Capture the cell that displays the provided text and extract its (x, y) central coordinate. 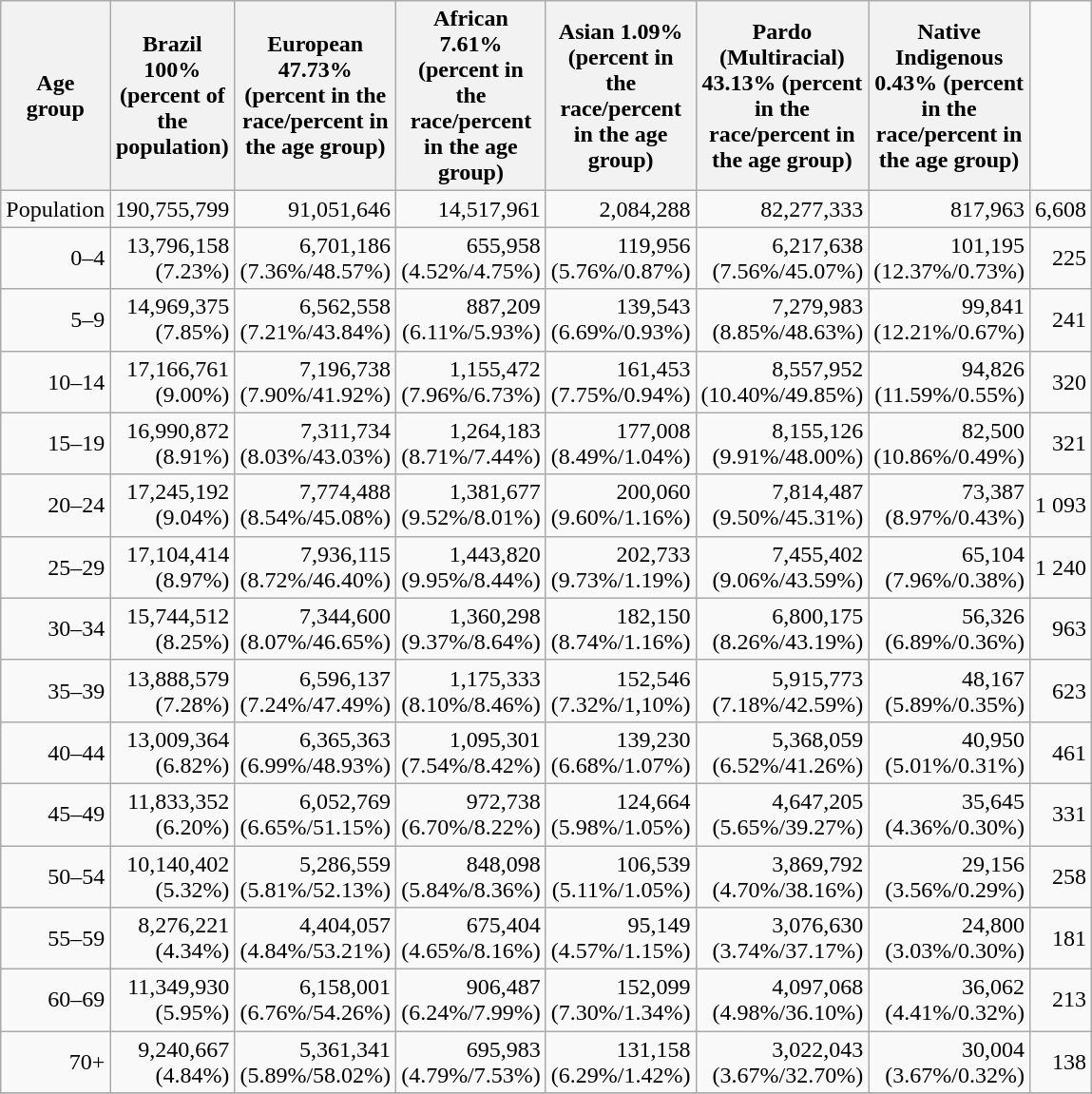
91,051,646 (316, 209)
95,149 (4.57%/1.15%) (621, 939)
30,004 (3.67%/0.32%) (949, 1063)
Population (55, 209)
6,800,175 (8.26%/43.19%) (782, 629)
152,099 (7.30%/1.34%) (621, 1000)
972,738 (6.70%/8.22%) (471, 814)
6,608 (1061, 209)
73,387 (8.97%/0.43%) (949, 506)
1 240 (1061, 566)
6,217,638 (7.56%/45.07%) (782, 259)
1,443,820 (9.95%/8.44%) (471, 566)
56,326 (6.89%/0.36%) (949, 629)
7,774,488 (8.54%/45.08%) (316, 506)
7,279,983 (8.85%/48.63%) (782, 319)
6,158,001 (6.76%/54.26%) (316, 1000)
13,009,364 (6.82%) (173, 753)
9,240,667 (4.84%) (173, 1063)
13,796,158 (7.23%) (173, 259)
40,950 (5.01%/0.31%) (949, 753)
106,539 (5.11%/1.05%) (621, 876)
Brazil 100% (percent of the population) (173, 96)
7,814,487 (9.50%/45.31%) (782, 506)
10,140,402 (5.32%) (173, 876)
321 (1061, 443)
906,487 (6.24%/7.99%) (471, 1000)
3,022,043 (3.67%/32.70%) (782, 1063)
3,869,792 (4.70%/38.16%) (782, 876)
35–39 (55, 690)
13,888,579 (7.28%) (173, 690)
817,963 (949, 209)
5,361,341 (5.89%/58.02%) (316, 1063)
152,546 (7.32%/1,10%) (621, 690)
36,062 (4.41%/0.32%) (949, 1000)
17,245,192 (9.04%) (173, 506)
5–9 (55, 319)
1,155,472 (7.96%/6.73%) (471, 382)
14,969,375 (7.85%) (173, 319)
182,150 (8.74%/1.16%) (621, 629)
202,733 (9.73%/1.19%) (621, 566)
24,800 (3.03%/0.30%) (949, 939)
461 (1061, 753)
4,647,205 (5.65%/39.27%) (782, 814)
695,983 (4.79%/7.53%) (471, 1063)
139,230 (6.68%/1.07%) (621, 753)
25–29 (55, 566)
15,744,512 (8.25%) (173, 629)
7,311,734 (8.03%/43.03%) (316, 443)
7,936,115 (8.72%/46.40%) (316, 566)
29,156 (3.56%/0.29%) (949, 876)
331 (1061, 814)
177,008 (8.49%/1.04%) (621, 443)
11,349,930 (5.95%) (173, 1000)
161,453 (7.75%/0.94%) (621, 382)
138 (1061, 1063)
963 (1061, 629)
82,500 (10.86%/0.49%) (949, 443)
Pardo (Multiracial) 43.13% (percent in the race/percent in the age group) (782, 96)
8,155,126 (9.91%/48.00%) (782, 443)
4,404,057 (4.84%/53.21%) (316, 939)
6,365,363 (6.99%/48.93%) (316, 753)
1,381,677 (9.52%/8.01%) (471, 506)
6,052,769 (6.65%/51.15%) (316, 814)
675,404 (4.65%/8.16%) (471, 939)
1,095,301 (7.54%/8.42%) (471, 753)
11,833,352 (6.20%) (173, 814)
82,277,333 (782, 209)
70+ (55, 1063)
1,175,333 (8.10%/8.46%) (471, 690)
655,958 (4.52%/4.75%) (471, 259)
6,596,137 (7.24%/47.49%) (316, 690)
6,562,558 (7.21%/43.84%) (316, 319)
119,956 (5.76%/0.87%) (621, 259)
1 093 (1061, 506)
200,060 (9.60%/1.16%) (621, 506)
14,517,961 (471, 209)
Age group (55, 96)
20–24 (55, 506)
190,755,799 (173, 209)
320 (1061, 382)
139,543 (6.69%/0.93%) (621, 319)
45–49 (55, 814)
African 7.61% (percent in the race/percent in the age group) (471, 96)
65,104 (7.96%/0.38%) (949, 566)
7,196,738 (7.90%/41.92%) (316, 382)
17,166,761 (9.00%) (173, 382)
258 (1061, 876)
48,167 (5.89%/0.35%) (949, 690)
887,209 (6.11%/5.93%) (471, 319)
30–34 (55, 629)
European 47.73% (percent in the race/percent in the age group) (316, 96)
1,360,298 (9.37%/8.64%) (471, 629)
241 (1061, 319)
3,076,630 (3.74%/37.17%) (782, 939)
5,368,059 (6.52%/41.26%) (782, 753)
5,915,773 (7.18%/42.59%) (782, 690)
1,264,183 (8.71%/7.44%) (471, 443)
181 (1061, 939)
40–44 (55, 753)
17,104,414 (8.97%) (173, 566)
124,664 (5.98%/1.05%) (621, 814)
6,701,186 (7.36%/48.57%) (316, 259)
10–14 (55, 382)
Native Indigenous 0.43% (percent in the race/percent in the age group) (949, 96)
5,286,559 (5.81%/52.13%) (316, 876)
131,158 (6.29%/1.42%) (621, 1063)
4,097,068 (4.98%/36.10%) (782, 1000)
623 (1061, 690)
101,195 (12.37%/0.73%) (949, 259)
55–59 (55, 939)
35,645 (4.36%/0.30%) (949, 814)
94,826 (11.59%/0.55%) (949, 382)
8,557,952 (10.40%/49.85%) (782, 382)
99,841 (12.21%/0.67%) (949, 319)
848,098 (5.84%/8.36%) (471, 876)
60–69 (55, 1000)
213 (1061, 1000)
Asian 1.09% (percent in the race/percent in the age group) (621, 96)
0–4 (55, 259)
50–54 (55, 876)
225 (1061, 259)
2,084,288 (621, 209)
15–19 (55, 443)
7,344,600 (8.07%/46.65%) (316, 629)
8,276,221 (4.34%) (173, 939)
16,990,872 (8.91%) (173, 443)
7,455,402 (9.06%/43.59%) (782, 566)
